Return the [x, y] coordinate for the center point of the cell that contains the specified text.  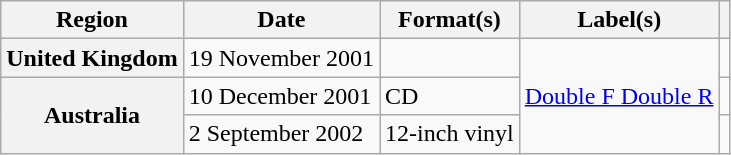
Date [281, 20]
Region [92, 20]
Format(s) [450, 20]
United Kingdom [92, 58]
2 September 2002 [281, 134]
CD [450, 96]
10 December 2001 [281, 96]
Double F Double R [619, 96]
19 November 2001 [281, 58]
Label(s) [619, 20]
12-inch vinyl [450, 134]
Australia [92, 115]
